Detect which cell encompasses the target text, then output its [X, Y] center coordinate. 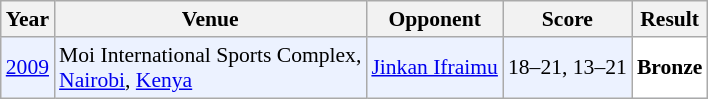
Opponent [434, 19]
Bronze [670, 68]
Score [568, 19]
Result [670, 19]
Year [28, 19]
Moi International Sports Complex,Nairobi, Kenya [210, 68]
18–21, 13–21 [568, 68]
Venue [210, 19]
Jinkan Ifraimu [434, 68]
2009 [28, 68]
